Extract the [X, Y] coordinate from the center of the cell holding the provided text.  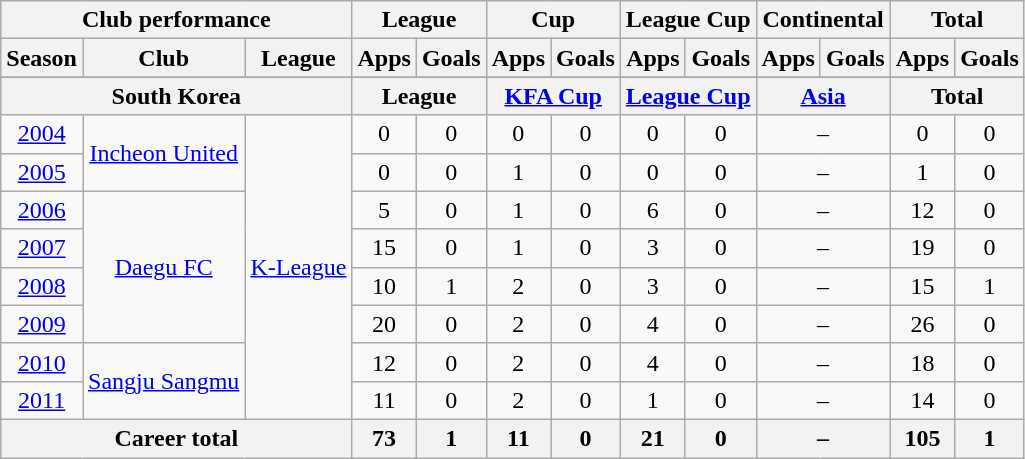
K-League [298, 267]
Incheon United [163, 153]
21 [652, 438]
14 [922, 400]
Continental [823, 20]
Asia [823, 96]
KFA Cup [553, 96]
Career total [176, 438]
26 [922, 324]
2009 [42, 324]
Season [42, 58]
73 [384, 438]
2005 [42, 172]
2004 [42, 134]
Daegu FC [163, 267]
19 [922, 248]
18 [922, 362]
Cup [553, 20]
2006 [42, 210]
2011 [42, 400]
2008 [42, 286]
South Korea [176, 96]
Club [163, 58]
2010 [42, 362]
105 [922, 438]
2007 [42, 248]
Sangju Sangmu [163, 381]
10 [384, 286]
6 [652, 210]
Club performance [176, 20]
5 [384, 210]
20 [384, 324]
